Extract the [X, Y] coordinate from the center of the cell holding the provided text.  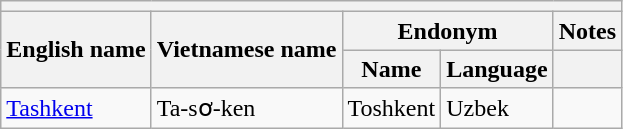
Name [392, 69]
English name [76, 50]
Toshkent [392, 108]
Uzbek [497, 108]
Ta-sơ-ken [246, 108]
Language [497, 69]
Endonym [448, 31]
Vietnamese name [246, 50]
Tashkent [76, 108]
Notes [587, 31]
